Provide the [X, Y] coordinate of the cell's center where the given text is located.  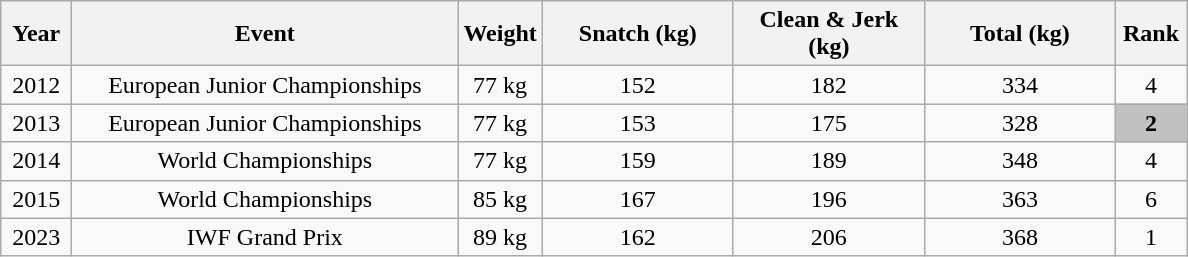
6 [1150, 199]
Rank [1150, 34]
196 [828, 199]
2 [1150, 123]
159 [638, 161]
328 [1020, 123]
363 [1020, 199]
Snatch (kg) [638, 34]
2023 [36, 237]
153 [638, 123]
189 [828, 161]
1 [1150, 237]
2014 [36, 161]
Weight [500, 34]
368 [1020, 237]
2012 [36, 85]
175 [828, 123]
2015 [36, 199]
IWF Grand Prix [265, 237]
206 [828, 237]
2013 [36, 123]
89 kg [500, 237]
85 kg [500, 199]
182 [828, 85]
348 [1020, 161]
Clean & Jerk (kg) [828, 34]
167 [638, 199]
Total (kg) [1020, 34]
162 [638, 237]
334 [1020, 85]
152 [638, 85]
Year [36, 34]
Event [265, 34]
